Capture the cell that displays the provided text and extract its (x, y) central coordinate. 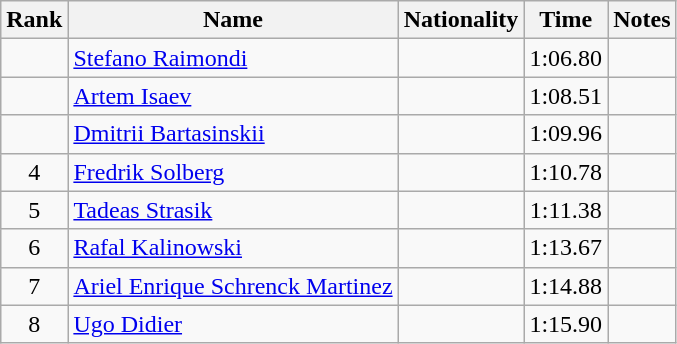
Artem Isaev (233, 96)
Name (233, 20)
8 (34, 324)
Tadeas Strasik (233, 210)
Rank (34, 20)
1:11.38 (566, 210)
Fredrik Solberg (233, 172)
Time (566, 20)
4 (34, 172)
Ugo Didier (233, 324)
1:06.80 (566, 58)
Ariel Enrique Schrenck Martinez (233, 286)
Nationality (461, 20)
Notes (642, 20)
1:08.51 (566, 96)
6 (34, 248)
1:14.88 (566, 286)
1:10.78 (566, 172)
1:09.96 (566, 134)
Rafal Kalinowski (233, 248)
Dmitrii Bartasinskii (233, 134)
1:13.67 (566, 248)
5 (34, 210)
7 (34, 286)
1:15.90 (566, 324)
Stefano Raimondi (233, 58)
